Capture the cell that displays the provided text and extract its [x, y] central coordinate. 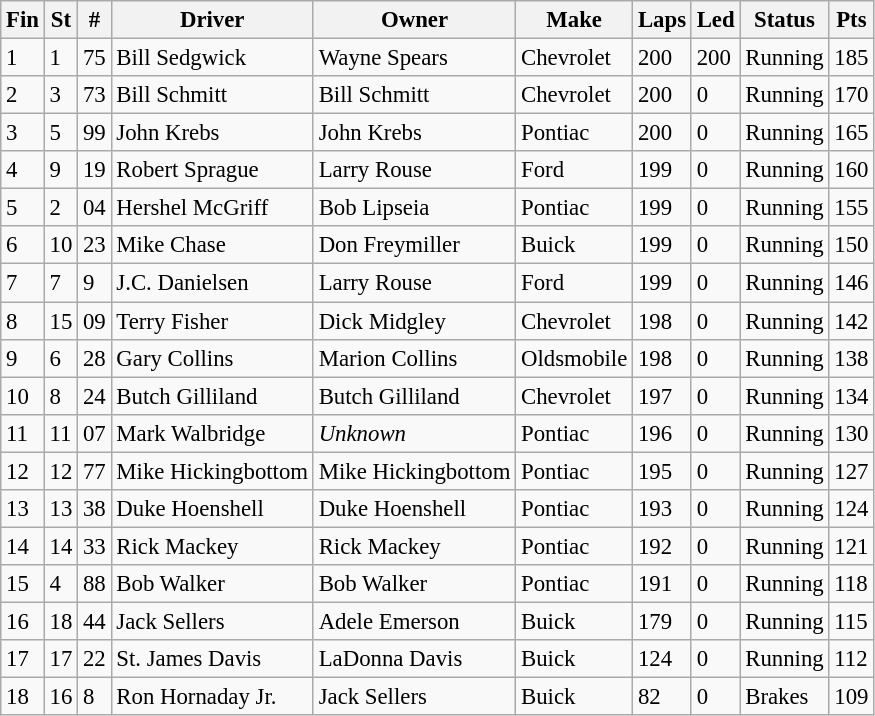
127 [852, 471]
109 [852, 697]
118 [852, 584]
Led [716, 20]
19 [94, 170]
195 [662, 471]
121 [852, 546]
Don Freymiller [414, 245]
146 [852, 283]
38 [94, 509]
160 [852, 170]
LaDonna Davis [414, 659]
Mark Walbridge [212, 433]
165 [852, 133]
197 [662, 396]
Wayne Spears [414, 58]
Laps [662, 20]
Mike Chase [212, 245]
112 [852, 659]
142 [852, 321]
07 [94, 433]
Bill Sedgwick [212, 58]
# [94, 20]
170 [852, 95]
130 [852, 433]
Make [574, 20]
75 [94, 58]
44 [94, 621]
88 [94, 584]
99 [94, 133]
191 [662, 584]
Pts [852, 20]
24 [94, 396]
Brakes [784, 697]
Marion Collins [414, 358]
Gary Collins [212, 358]
138 [852, 358]
115 [852, 621]
Dick Midgley [414, 321]
33 [94, 546]
77 [94, 471]
28 [94, 358]
Terry Fisher [212, 321]
St [60, 20]
185 [852, 58]
73 [94, 95]
Owner [414, 20]
22 [94, 659]
Status [784, 20]
04 [94, 208]
193 [662, 509]
Bob Lipseia [414, 208]
134 [852, 396]
192 [662, 546]
Driver [212, 20]
Fin [23, 20]
Adele Emerson [414, 621]
196 [662, 433]
150 [852, 245]
Ron Hornaday Jr. [212, 697]
09 [94, 321]
23 [94, 245]
Unknown [414, 433]
Hershel McGriff [212, 208]
Oldsmobile [574, 358]
Robert Sprague [212, 170]
St. James Davis [212, 659]
J.C. Danielsen [212, 283]
82 [662, 697]
155 [852, 208]
179 [662, 621]
